Return (x, y) of the center of cell containing provided text 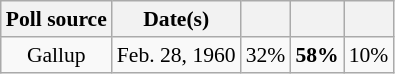
Date(s) (176, 19)
Gallup (56, 55)
Poll source (56, 19)
58% (316, 55)
Feb. 28, 1960 (176, 55)
32% (266, 55)
10% (369, 55)
